From the cell containing the given text, extract its center point as [X, Y] coordinate. 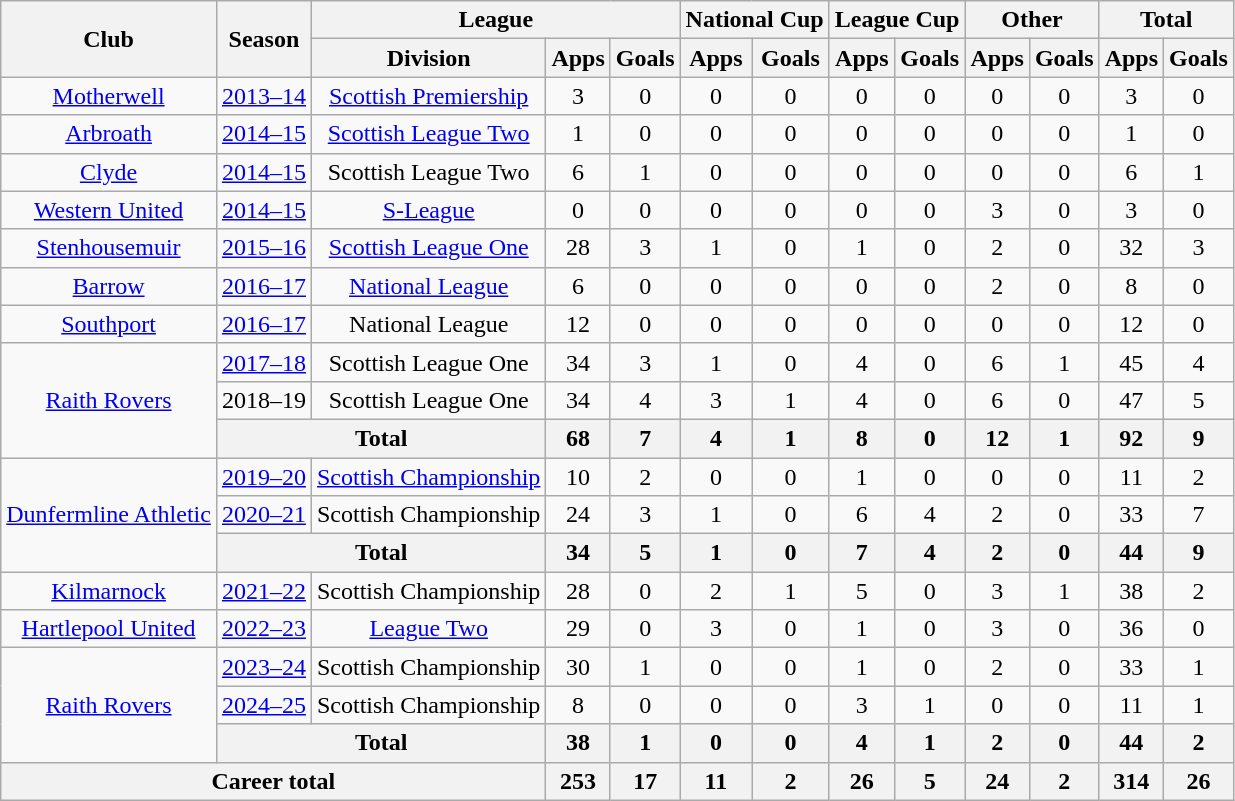
36 [1131, 629]
Motherwell [109, 96]
10 [578, 477]
2017–18 [264, 362]
Clyde [109, 172]
2023–24 [264, 667]
Hartlepool United [109, 629]
45 [1131, 362]
Scottish Premiership [428, 96]
30 [578, 667]
32 [1131, 248]
Division [428, 58]
2024–25 [264, 705]
2018–19 [264, 400]
253 [578, 781]
Arbroath [109, 134]
Stenhousemuir [109, 248]
314 [1131, 781]
Kilmarnock [109, 591]
17 [645, 781]
Season [264, 39]
2021–22 [264, 591]
2022–23 [264, 629]
League Two [428, 629]
League Cup [897, 20]
68 [578, 438]
92 [1131, 438]
Western United [109, 210]
Other [1032, 20]
2020–21 [264, 515]
Career total [274, 781]
Dunfermline Athletic [109, 515]
Southport [109, 324]
Barrow [109, 286]
National Cup [754, 20]
29 [578, 629]
2013–14 [264, 96]
Club [109, 39]
2019–20 [264, 477]
League [496, 20]
S-League [428, 210]
2015–16 [264, 248]
47 [1131, 400]
